Capture the cell that displays the provided text and extract its (x, y) central coordinate. 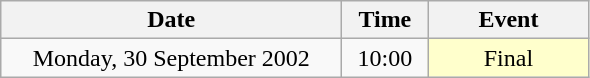
Final (508, 58)
10:00 (385, 58)
Date (172, 20)
Event (508, 20)
Time (385, 20)
Monday, 30 September 2002 (172, 58)
